Pinpoint the cell where the given text exists, returning its [x, y] midpoint coordinate. 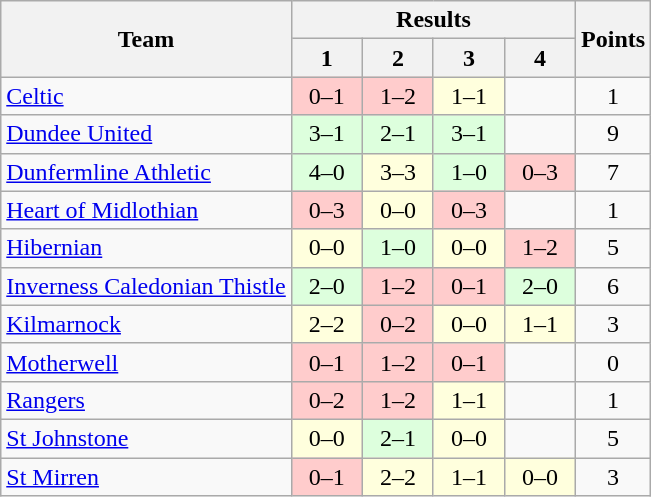
Inverness Caledonian Thistle [146, 286]
0 [614, 362]
Motherwell [146, 362]
Dundee United [146, 134]
4–0 [326, 172]
Dunfermline Athletic [146, 172]
4 [540, 58]
7 [614, 172]
Hibernian [146, 248]
Points [614, 39]
Team [146, 39]
Celtic [146, 96]
Heart of Midlothian [146, 210]
6 [614, 286]
3–3 [398, 172]
9 [614, 134]
Kilmarnock [146, 324]
St Johnstone [146, 438]
Rangers [146, 400]
Results [433, 20]
2 [398, 58]
St Mirren [146, 477]
